Provide the (X, Y) coordinate of the cell's center where the given text is located.  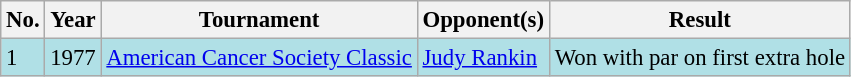
1 (23, 58)
1977 (73, 58)
Judy Rankin (483, 58)
Year (73, 20)
No. (23, 20)
American Cancer Society Classic (259, 58)
Won with par on first extra hole (700, 58)
Opponent(s) (483, 20)
Result (700, 20)
Tournament (259, 20)
